Determine the [x, y] coordinate at the center of the cell enclosing the given text.  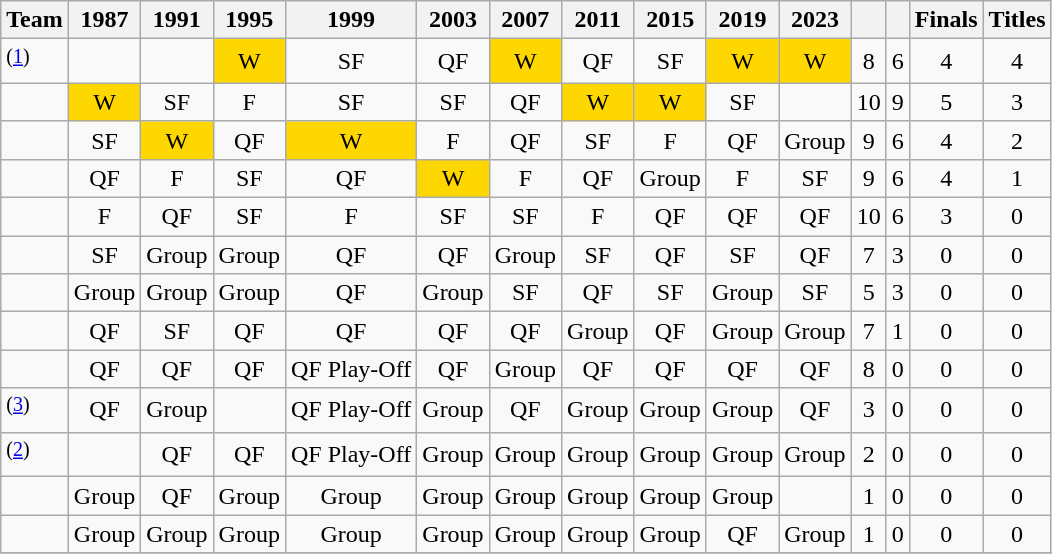
1995 [249, 20]
Finals [946, 20]
2023 [815, 20]
Team [35, 20]
Titles [1017, 20]
(3) [35, 410]
1999 [350, 20]
1987 [104, 20]
(1) [35, 62]
2015 [670, 20]
2003 [453, 20]
2011 [598, 20]
2007 [525, 20]
(2) [35, 454]
1991 [177, 20]
2019 [742, 20]
